Return [x, y] of the center of cell containing provided text 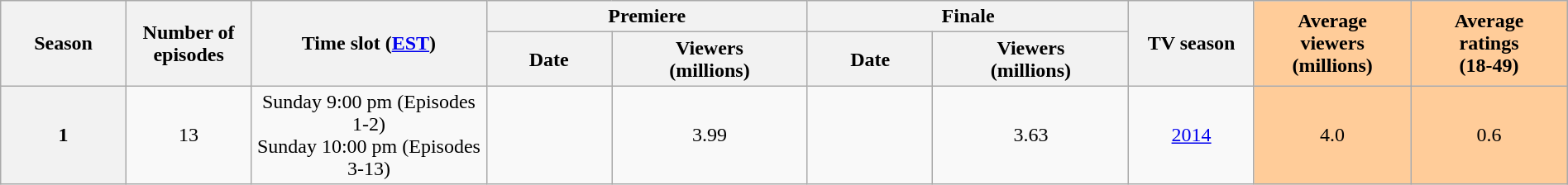
4.0 [1331, 135]
Time slot (EST) [369, 43]
Season [64, 43]
Sunday 9:00 pm (Episodes 1-2)Sunday 10:00 pm (Episodes 3-13) [369, 135]
Finale [968, 17]
3.63 [1030, 135]
TV season [1192, 43]
Number of episodes [189, 43]
13 [189, 135]
3.99 [710, 135]
Averageratings(18-49) [1489, 43]
2014 [1192, 135]
Averageviewers(millions) [1331, 43]
Premiere [647, 17]
0.6 [1489, 135]
1 [64, 135]
